Output the [x, y] coordinate of the center of the cell containing the given text.  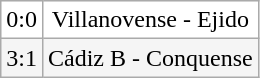
3:1 [22, 58]
Cádiz B - Conquense [150, 58]
0:0 [22, 20]
Villanovense - Ejido [150, 20]
